Return the [X, Y] coordinate for the center point of the cell that contains the specified text.  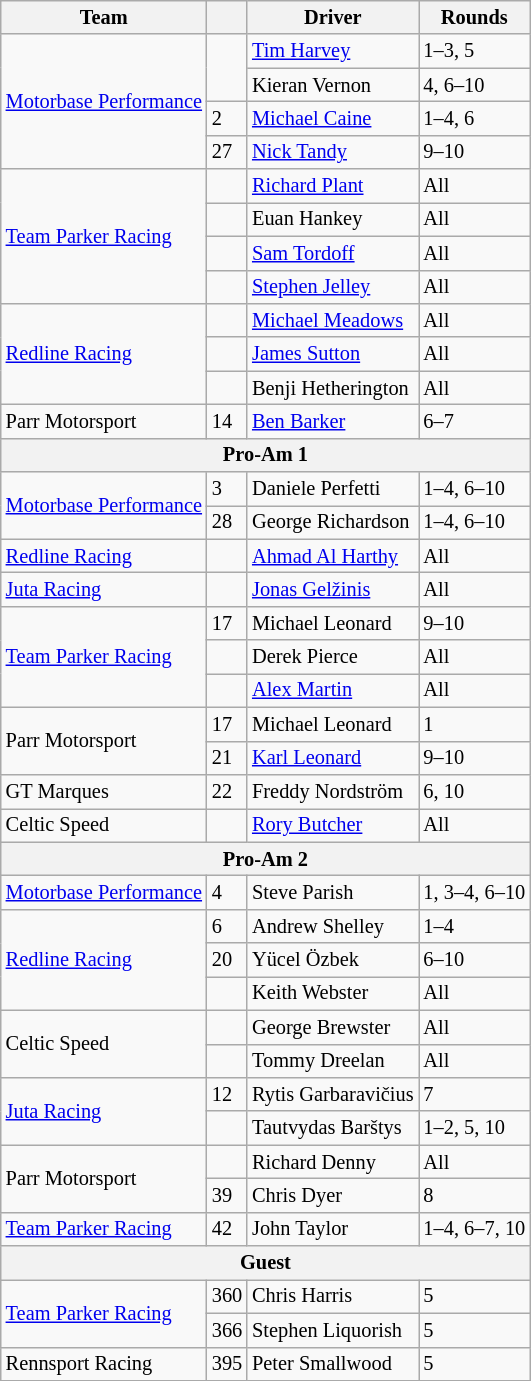
Nick Tandy [332, 152]
James Sutton [332, 354]
6–7 [474, 421]
366 [227, 1330]
21 [227, 758]
1–2, 5, 10 [474, 1128]
Driver [332, 17]
Pro-Am 1 [266, 455]
Karl Leonard [332, 758]
1–4, 6 [474, 118]
Tautvydas Barštys [332, 1128]
2 [227, 118]
Team [104, 17]
Benji Hetherington [332, 388]
6 [227, 926]
Guest [266, 1263]
Keith Webster [332, 993]
395 [227, 1364]
Peter Smallwood [332, 1364]
Rytis Garbaravičius [332, 1094]
George Brewster [332, 1027]
3 [227, 489]
Daniele Perfetti [332, 489]
Chris Dyer [332, 1195]
20 [227, 960]
Richard Plant [332, 186]
Richard Denny [332, 1162]
1, 3–4, 6–10 [474, 892]
28 [227, 522]
Ben Barker [332, 421]
Euan Hankey [332, 219]
Sam Tordoff [332, 253]
4 [227, 892]
Stephen Liquorish [332, 1330]
Rory Butcher [332, 825]
Tommy Dreelan [332, 1061]
360 [227, 1296]
Rounds [474, 17]
John Taylor [332, 1229]
GT Marques [104, 791]
22 [227, 791]
Yücel Özbek [332, 960]
Ahmad Al Harthy [332, 556]
6–10 [474, 960]
Freddy Nordström [332, 791]
Chris Harris [332, 1296]
Tim Harvey [332, 51]
1–3, 5 [474, 51]
Stephen Jelley [332, 287]
14 [227, 421]
1–4 [474, 926]
1–4, 6–7, 10 [474, 1229]
Andrew Shelley [332, 926]
7 [474, 1094]
Derek Pierce [332, 657]
George Richardson [332, 522]
Rennsport Racing [104, 1364]
Steve Parish [332, 892]
27 [227, 152]
Michael Meadows [332, 320]
42 [227, 1229]
12 [227, 1094]
1 [474, 724]
Jonas Gelžinis [332, 589]
8 [474, 1195]
Pro-Am 2 [266, 859]
6, 10 [474, 791]
Alex Martin [332, 690]
4, 6–10 [474, 85]
Kieran Vernon [332, 85]
39 [227, 1195]
Michael Caine [332, 118]
